Pinpoint the cell where the given text exists, returning its [x, y] midpoint coordinate. 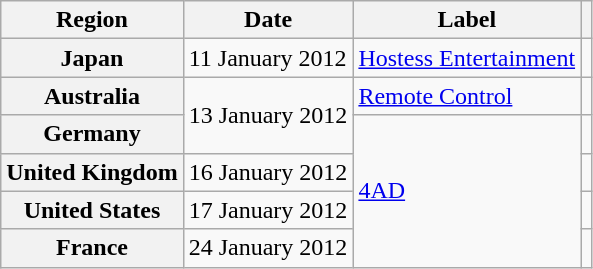
Label [467, 20]
11 January 2012 [268, 58]
Remote Control [467, 96]
United States [92, 210]
Region [92, 20]
24 January 2012 [268, 248]
Japan [92, 58]
France [92, 248]
Australia [92, 96]
17 January 2012 [268, 210]
13 January 2012 [268, 115]
Hostess Entertainment [467, 58]
Date [268, 20]
Germany [92, 134]
4AD [467, 191]
16 January 2012 [268, 172]
United Kingdom [92, 172]
